Scan for the cell matching the given text and deliver its [X, Y] coordinate at center. 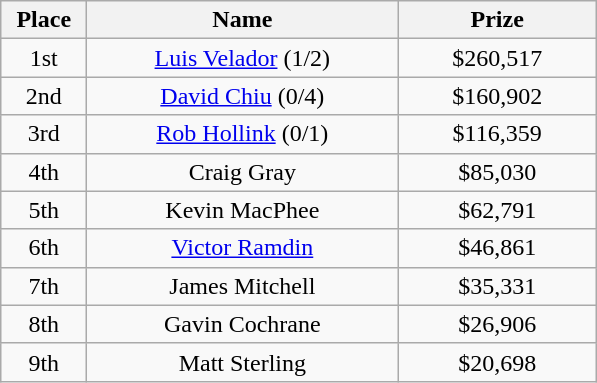
Luis Velador (1/2) [242, 58]
Kevin MacPhee [242, 210]
2nd [44, 96]
Prize [498, 20]
4th [44, 172]
9th [44, 362]
$62,791 [498, 210]
$46,861 [498, 248]
James Mitchell [242, 286]
Gavin Cochrane [242, 324]
$20,698 [498, 362]
8th [44, 324]
7th [44, 286]
3rd [44, 134]
Craig Gray [242, 172]
1st [44, 58]
$26,906 [498, 324]
5th [44, 210]
$160,902 [498, 96]
Matt Sterling [242, 362]
Victor Ramdin [242, 248]
6th [44, 248]
Place [44, 20]
$116,359 [498, 134]
Rob Hollink (0/1) [242, 134]
$35,331 [498, 286]
Name [242, 20]
$85,030 [498, 172]
$260,517 [498, 58]
David Chiu (0/4) [242, 96]
